Extract the [x, y] coordinate from the center of the cell holding the provided text.  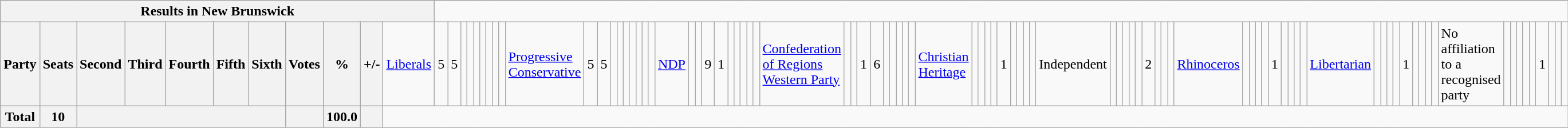
Third [145, 64]
Libertarian [1341, 64]
% [341, 64]
NDP [671, 64]
9 [708, 64]
Votes [304, 64]
Independent [1073, 64]
Progressive Conservative [545, 64]
6 [877, 64]
2 [1149, 64]
Second [101, 64]
Fifth [231, 64]
Results in New Brunswick [218, 11]
Rhinoceros [1208, 64]
10 [58, 117]
Total [20, 117]
No affiliation to a recognised party [1471, 64]
Sixth [267, 64]
Confederation of Regions Western Party [802, 64]
Liberals [409, 64]
Party [20, 64]
Christian Heritage [944, 64]
+/- [372, 64]
100.0 [341, 117]
Seats [58, 64]
Fourth [189, 64]
